For the text-containing cell, return its midpoint in [x, y] coordinate format. 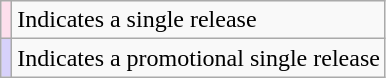
Indicates a promotional single release [199, 58]
Indicates a single release [199, 20]
